Search for the cell housing the specified text and yield its [x, y] center coordinate. 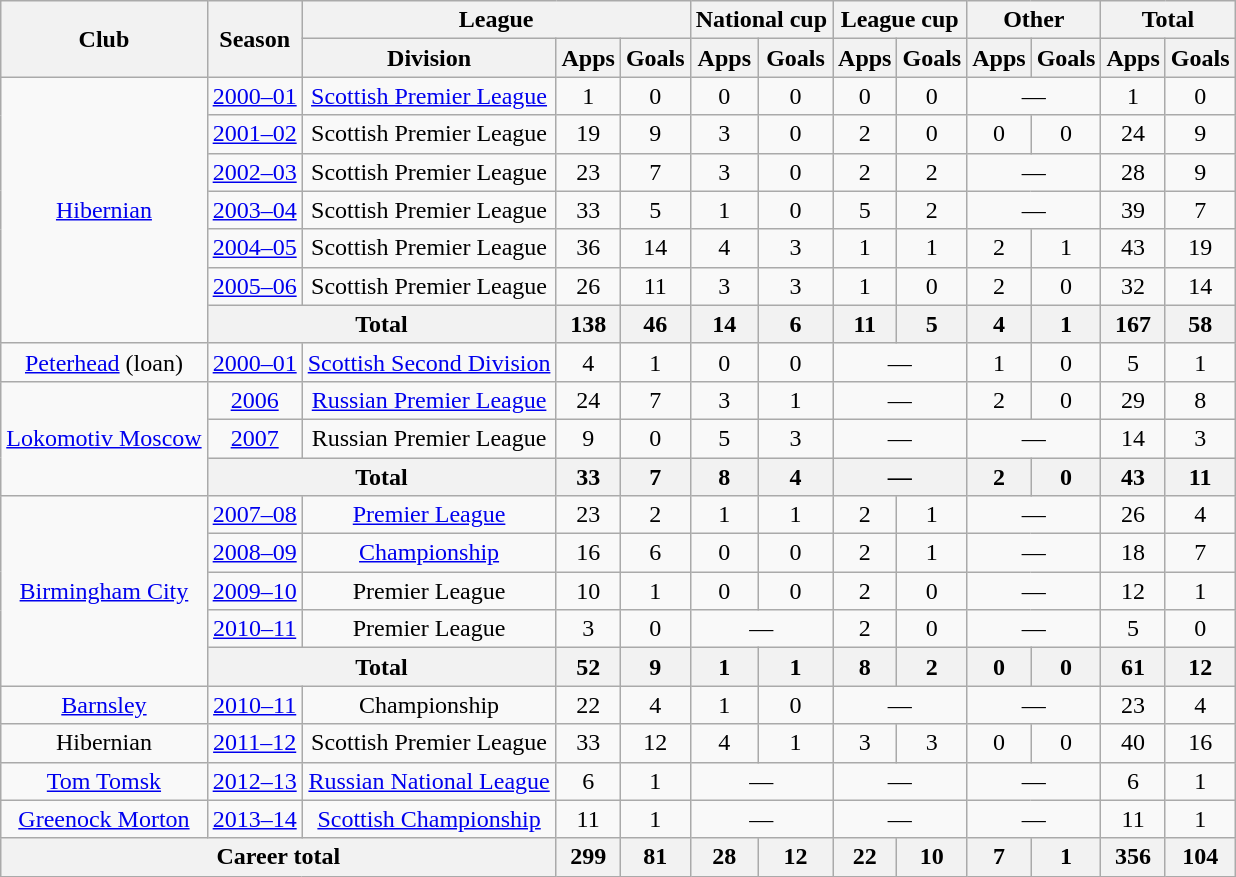
104 [1200, 857]
Barnsley [104, 705]
61 [1133, 667]
29 [1133, 400]
2009–10 [254, 591]
2005–06 [254, 286]
Scottish Second Division [429, 362]
Tom Tomsk [104, 781]
Career total [278, 857]
Peterhead (loan) [104, 362]
Russian National League [429, 781]
Other [1034, 20]
Greenock Morton [104, 819]
32 [1133, 286]
2004–05 [254, 248]
Club [104, 39]
League cup [900, 20]
Lokomotiv Moscow [104, 438]
2003–04 [254, 210]
Division [429, 58]
2002–03 [254, 172]
League [496, 20]
18 [1133, 553]
356 [1133, 857]
2007–08 [254, 515]
2008–09 [254, 553]
Scottish Championship [429, 819]
2001–02 [254, 134]
2013–14 [254, 819]
Season [254, 39]
2007 [254, 438]
National cup [761, 20]
39 [1133, 210]
40 [1133, 743]
81 [655, 857]
46 [655, 324]
2011–12 [254, 743]
167 [1133, 324]
2006 [254, 400]
52 [588, 667]
138 [588, 324]
36 [588, 248]
299 [588, 857]
2012–13 [254, 781]
58 [1200, 324]
Birmingham City [104, 591]
